Locate the cell with the specified text and output its [x, y] center coordinate. 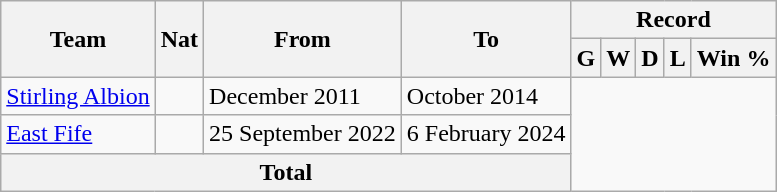
W [618, 58]
October 2014 [486, 96]
25 September 2022 [303, 134]
D [650, 58]
Win % [734, 58]
Nat [179, 39]
Team [78, 39]
L [678, 58]
Total [286, 172]
6 February 2024 [486, 134]
To [486, 39]
East Fife [78, 134]
December 2011 [303, 96]
From [303, 39]
Stirling Albion [78, 96]
Record [674, 20]
G [586, 58]
